Provide the [X, Y] coordinate of the cell's center where the given text is located.  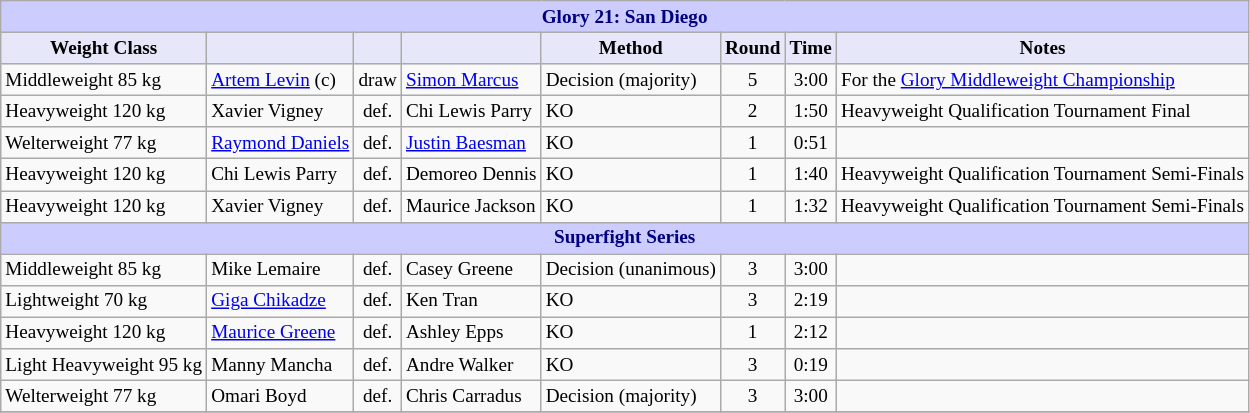
Mike Lemaire [280, 270]
Lightweight 70 kg [104, 301]
Casey Greene [471, 270]
1:40 [810, 175]
2:19 [810, 301]
2 [752, 111]
Weight Class [104, 48]
Andre Walker [471, 365]
Chris Carradus [471, 396]
Maurice Greene [280, 333]
Heavyweight Qualification Tournament Final [1042, 111]
Maurice Jackson [471, 206]
Giga Chikadze [280, 301]
1:50 [810, 111]
Ashley Epps [471, 333]
Simon Marcus [471, 80]
2:12 [810, 333]
Light Heavyweight 95 kg [104, 365]
Glory 21: San Diego [625, 17]
Notes [1042, 48]
0:19 [810, 365]
Superfight Series [625, 238]
Manny Mancha [280, 365]
Justin Baesman [471, 143]
Artem Levin (c) [280, 80]
Method [630, 48]
5 [752, 80]
draw [378, 80]
Time [810, 48]
Omari Boyd [280, 396]
For the Glory Middleweight Championship [1042, 80]
Ken Tran [471, 301]
Round [752, 48]
Raymond Daniels [280, 143]
Decision (unanimous) [630, 270]
0:51 [810, 143]
1:32 [810, 206]
Demoreo Dennis [471, 175]
